Identify which cell holds the provided text, then report its [X, Y] central coordinate. 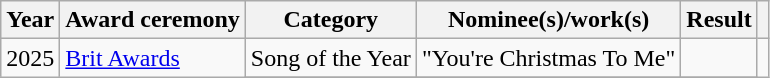
Result [719, 20]
Award ceremony [152, 20]
Nominee(s)/work(s) [548, 20]
Year [30, 20]
Brit Awards [152, 58]
"You're Christmas To Me" [548, 58]
Song of the Year [330, 58]
2025 [30, 58]
Category [330, 20]
